Pinpoint the cell where the given text exists, returning its (x, y) midpoint coordinate. 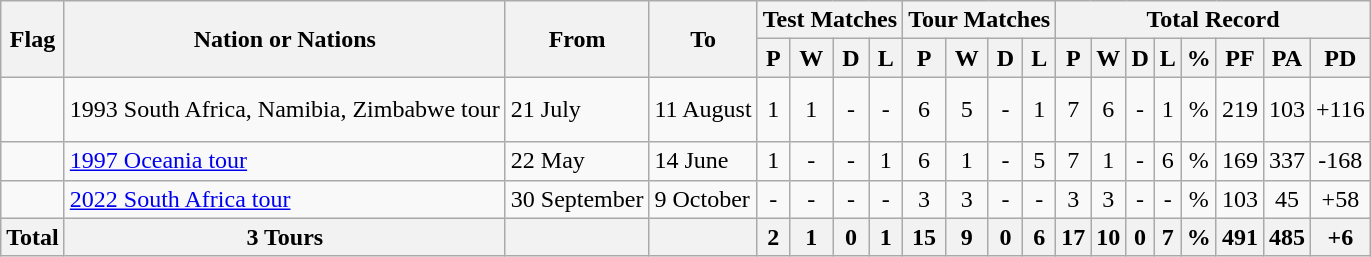
+116 (1341, 110)
+6 (1341, 237)
15 (924, 237)
1993 South Africa, Namibia, Zimbabwe tour (284, 110)
169 (1240, 161)
22 May (577, 161)
PD (1341, 58)
485 (1286, 237)
9 October (703, 199)
45 (1286, 199)
From (577, 39)
Nation or Nations (284, 39)
Flag (33, 39)
Total Record (1214, 20)
PF (1240, 58)
+58 (1341, 199)
Total (33, 237)
30 September (577, 199)
14 June (703, 161)
1997 Oceania tour (284, 161)
2022 South Africa tour (284, 199)
-168 (1341, 161)
10 (1108, 237)
Tour Matches (980, 20)
337 (1286, 161)
9 (966, 237)
21 July (577, 110)
To (703, 39)
3 Tours (284, 237)
2 (773, 237)
Test Matches (830, 20)
11 August (703, 110)
491 (1240, 237)
PA (1286, 58)
219 (1240, 110)
17 (1074, 237)
